Scan for the cell matching the given text and deliver its (X, Y) coordinate at center. 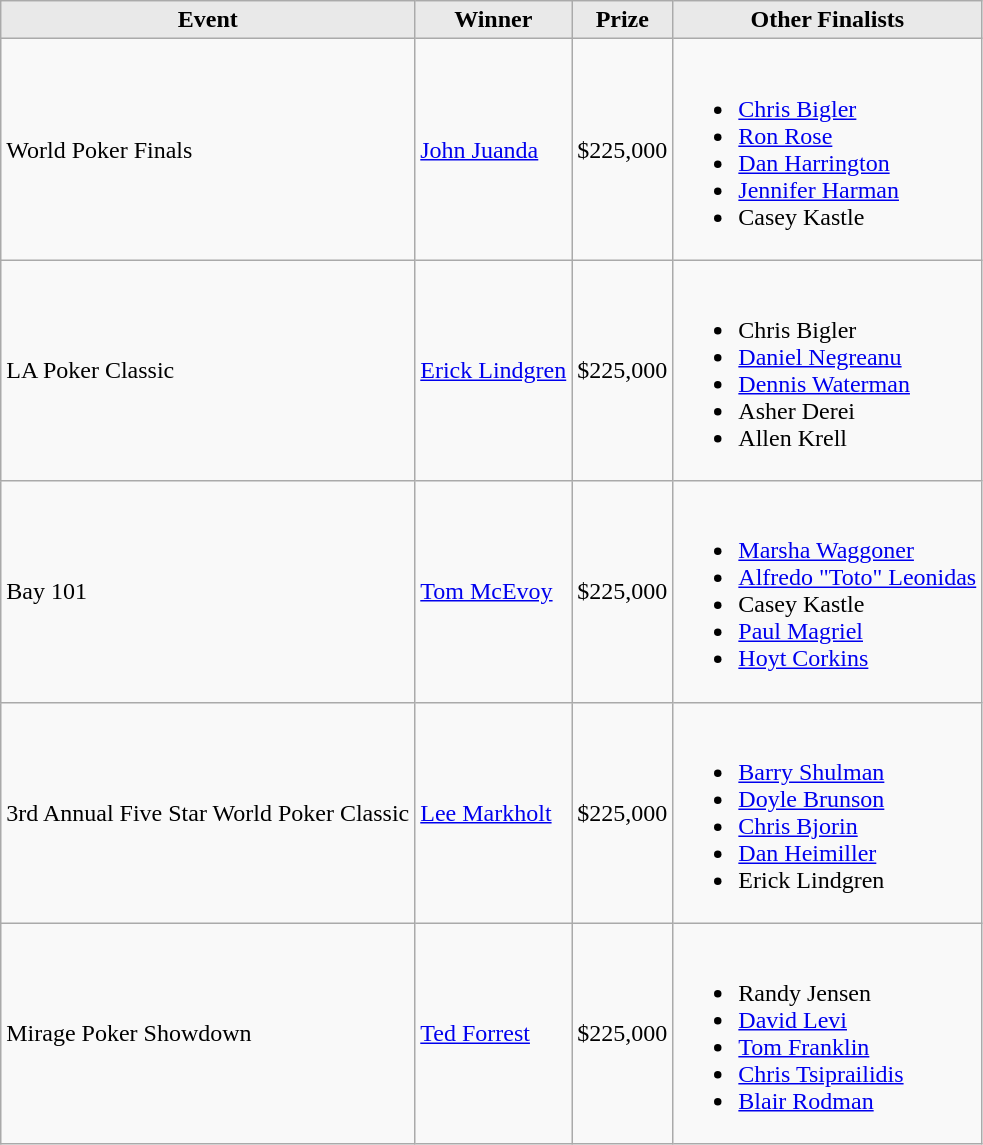
Mirage Poker Showdown (208, 1034)
John Juanda (494, 150)
Marsha WaggonerAlfredo "Toto" LeonidasCasey KastlePaul MagrielHoyt Corkins (828, 592)
Bay 101 (208, 592)
Other Finalists (828, 20)
World Poker Finals (208, 150)
LA Poker Classic (208, 370)
Event (208, 20)
Barry ShulmanDoyle BrunsonChris BjorinDan HeimillerErick Lindgren (828, 812)
Lee Markholt (494, 812)
Tom McEvoy (494, 592)
Winner (494, 20)
Chris BiglerDaniel NegreanuDennis WatermanAsher DereiAllen Krell (828, 370)
Chris BiglerRon RoseDan HarringtonJennifer HarmanCasey Kastle (828, 150)
Prize (622, 20)
Ted Forrest (494, 1034)
Randy JensenDavid LeviTom FranklinChris TsiprailidisBlair Rodman (828, 1034)
3rd Annual Five Star World Poker Classic (208, 812)
Erick Lindgren (494, 370)
